Provide the (X, Y) coordinate of the cell's center where the given text is located.  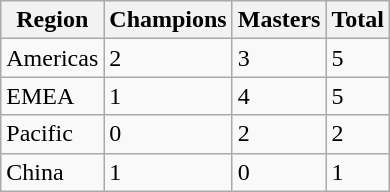
EMEA (52, 96)
4 (279, 96)
Total (358, 20)
Champions (168, 20)
Region (52, 20)
Masters (279, 20)
3 (279, 58)
Americas (52, 58)
Pacific (52, 134)
China (52, 172)
